Detect which cell encompasses the target text, then output its (x, y) center coordinate. 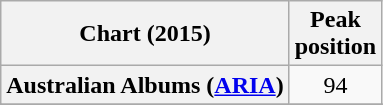
Chart (2015) (145, 34)
94 (335, 85)
Peak position (335, 34)
Australian Albums (ARIA) (145, 85)
